Extract the [X, Y] coordinate from the center of the cell holding the provided text.  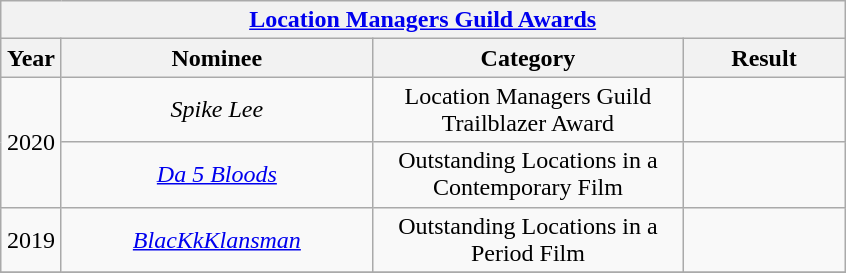
Da 5 Bloods [216, 174]
Result [764, 58]
Location Managers Guild Awards [423, 20]
2019 [32, 240]
BlacKkKlansman [216, 240]
Location Managers Guild Trailblazer Award [528, 110]
Year [32, 58]
2020 [32, 142]
Spike Lee [216, 110]
Outstanding Locations in a Contemporary Film [528, 174]
Outstanding Locations in a Period Film [528, 240]
Category [528, 58]
Nominee [216, 58]
